Capture the cell that displays the provided text and extract its (x, y) central coordinate. 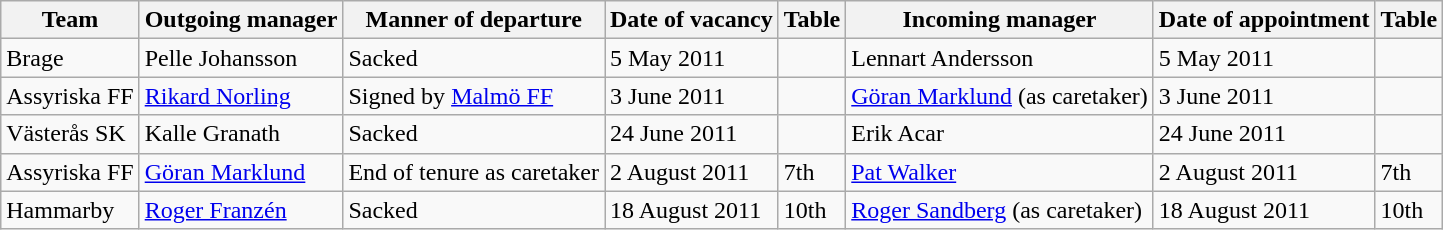
Date of appointment (1264, 20)
Brage (70, 58)
Kalle Granath (241, 134)
Pelle Johansson (241, 58)
Date of vacancy (691, 20)
Lennart Andersson (1000, 58)
Incoming manager (1000, 20)
Hammarby (70, 210)
Västerås SK (70, 134)
Outgoing manager (241, 20)
Manner of departure (474, 20)
Göran Marklund (as caretaker) (1000, 96)
Göran Marklund (241, 172)
Signed by Malmö FF (474, 96)
End of tenure as caretaker (474, 172)
Roger Sandberg (as caretaker) (1000, 210)
Rikard Norling (241, 96)
Team (70, 20)
Pat Walker (1000, 172)
Erik Acar (1000, 134)
Roger Franzén (241, 210)
